From the cell containing the given text, extract its center point as (X, Y) coordinate. 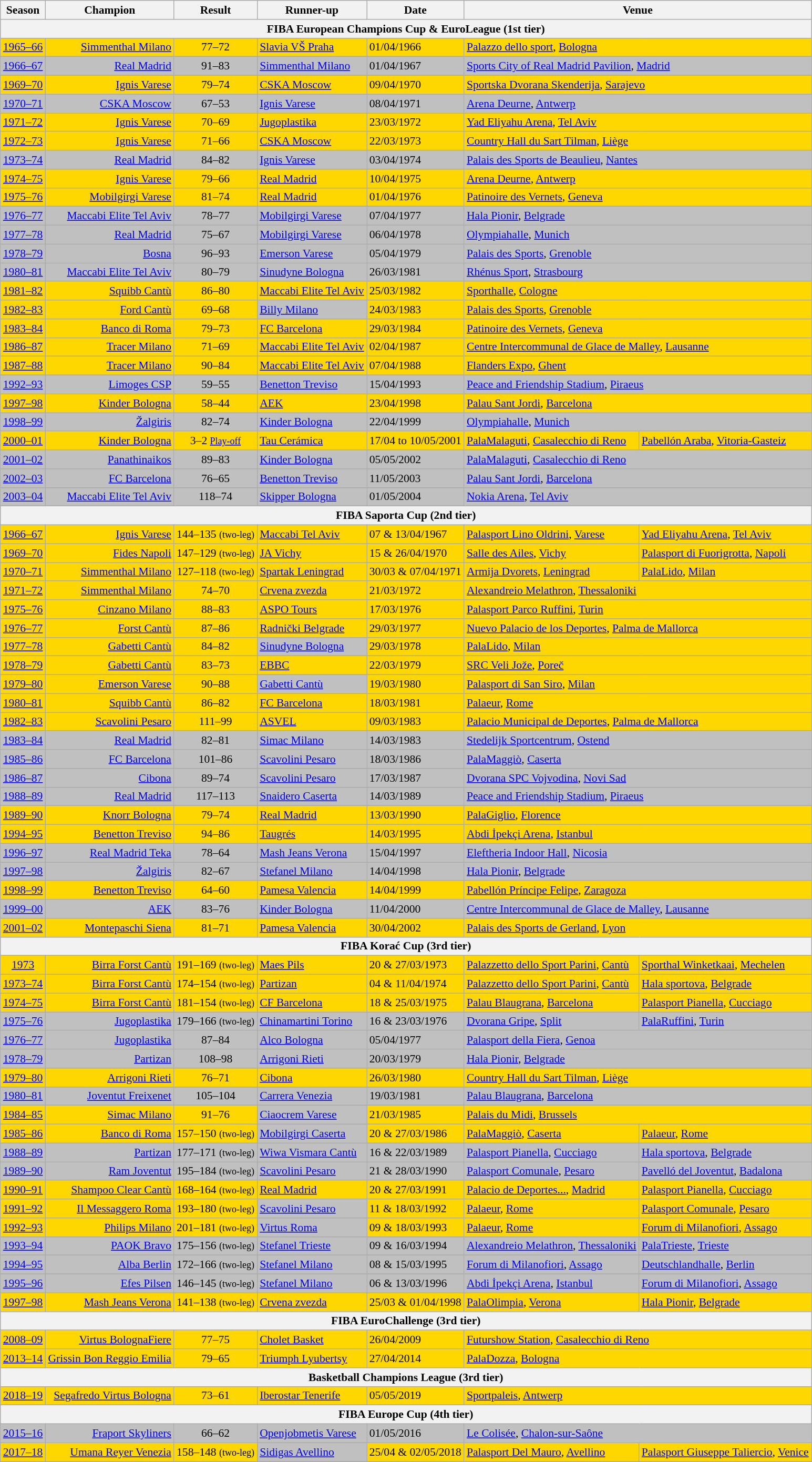
Rhénus Sport, Strasbourg (638, 272)
81–71 (215, 928)
Flanders Expo, Ghent (638, 366)
91–76 (215, 1115)
Bosna (109, 253)
Pabellón Príncipe Felipe, Zaragoza (638, 891)
82–74 (215, 422)
05/05/2002 (415, 459)
27/04/2014 (415, 1358)
Maccabi Tel Aviv (312, 535)
22/03/1973 (415, 141)
58–44 (215, 403)
18 & 25/03/1975 (415, 1003)
22/04/1999 (415, 422)
Date (415, 10)
191–169 (two-leg) (215, 965)
195–184 (two-leg) (215, 1171)
Futurshow Station, Casalecchio di Reno (638, 1340)
81–74 (215, 197)
Palacio Municipal de Deportes, Palma de Mallorca (638, 722)
73–61 (215, 1396)
Ford Cantù (109, 310)
79–73 (215, 329)
Sports City of Real Madrid Pavilion, Madrid (638, 66)
20/03/1979 (415, 1059)
Wiwa Vismara Cantù (312, 1152)
179–166 (two-leg) (215, 1021)
Slavia VŠ Praha (312, 47)
19/03/1980 (415, 684)
Runner-up (312, 10)
Iberostar Tenerife (312, 1396)
Pabellón Araba, Vitoria-Gasteiz (725, 441)
Maes Pils (312, 965)
Mobilgirgi Caserta (312, 1134)
13/03/1990 (415, 815)
Triumph Lyubertsy (312, 1358)
FIBA Europe Cup (4th tier) (406, 1415)
78–77 (215, 216)
108–98 (215, 1059)
11/05/2003 (415, 478)
Montepaschi Siena (109, 928)
Limoges CSP (109, 385)
Snaidero Caserta (312, 796)
90–88 (215, 684)
17/03/1976 (415, 609)
83–73 (215, 666)
Nuevo Palacio de los Deportes, Palma de Mallorca (638, 628)
26/04/2009 (415, 1340)
21/03/1985 (415, 1115)
11 & 18/03/1992 (415, 1209)
ASVEL (312, 722)
147–129 (two-leg) (215, 553)
Palais des Sports de Gerland, Lyon (638, 928)
Result (215, 10)
01/04/1976 (415, 197)
Radnički Belgrade (312, 628)
1990–91 (23, 1190)
SRC Veli Jože, Poreč (638, 666)
01/05/2016 (415, 1434)
94–86 (215, 834)
30/04/2002 (415, 928)
88–83 (215, 609)
08 & 15/03/1995 (415, 1265)
Carrera Venezia (312, 1096)
Grissin Bon Reggio Emilia (109, 1358)
172–166 (two-leg) (215, 1265)
09 & 16/03/1994 (415, 1246)
29/03/1977 (415, 628)
2002–03 (23, 478)
05/05/2019 (415, 1396)
Venue (638, 10)
75–67 (215, 235)
Alco Bologna (312, 1040)
91–83 (215, 66)
Fides Napoli (109, 553)
70–69 (215, 122)
26/03/1981 (415, 272)
04 & 11/04/1974 (415, 984)
PAOK Bravo (109, 1246)
11/04/2000 (415, 909)
1991–92 (23, 1209)
Skipper Bologna (312, 497)
1987–88 (23, 366)
16 & 23/03/1976 (415, 1021)
FIBA Saporta Cup (2nd tier) (406, 516)
Openjobmetis Varese (312, 1434)
3–2 Play-off (215, 441)
Palasport Lino Oldrini, Varese (552, 535)
20 & 27/03/1973 (415, 965)
18/03/1986 (415, 759)
1981–82 (23, 291)
09/03/1983 (415, 722)
201–181 (two-leg) (215, 1228)
Palasport Del Mauro, Avellino (552, 1452)
06/04/1978 (415, 235)
Stedelijk Sportcentrum, Ostend (638, 741)
Nokia Arena, Tel Aviv (638, 497)
Ram Joventut (109, 1171)
Sportska Dvorana Skenderija, Sarajevo (638, 85)
141–138 (two-leg) (215, 1302)
2015–16 (23, 1434)
Salle des Ailes, Vichy (552, 553)
03/04/1974 (415, 160)
Real Madrid Teka (109, 853)
FIBA Korać Cup (3rd tier) (406, 946)
Palasport della Fiera, Genoa (638, 1040)
PalaGiglio, Florence (638, 815)
87–86 (215, 628)
Joventut Freixenet (109, 1096)
07/04/1988 (415, 366)
118–74 (215, 497)
71–66 (215, 141)
PalaOlimpia, Verona (552, 1302)
1995–96 (23, 1284)
158–148 (two-leg) (215, 1452)
77–75 (215, 1340)
Ciaocrem Varese (312, 1115)
Tau Cerámica (312, 441)
15/04/1997 (415, 853)
14/04/1999 (415, 891)
25/04 & 02/05/2018 (415, 1452)
30/03 & 07/04/1971 (415, 572)
Palais des Sports de Beaulieu, Nantes (638, 160)
Cholet Basket (312, 1340)
20 & 27/03/1991 (415, 1190)
Stefanel Trieste (312, 1246)
193–180 (two-leg) (215, 1209)
74–70 (215, 591)
10/04/1975 (415, 179)
25/03 & 01/04/1998 (415, 1302)
Season (23, 10)
101–86 (215, 759)
181–154 (two-leg) (215, 1003)
Palais du Midi, Brussels (638, 1115)
Taugrés (312, 834)
Chinamartini Torino (312, 1021)
89–83 (215, 459)
66–62 (215, 1434)
08/04/1971 (415, 104)
Alba Berlin (109, 1265)
Segafredo Virtus Bologna (109, 1396)
29/03/1978 (415, 647)
09/04/1970 (415, 85)
14/04/1998 (415, 872)
1973 (23, 965)
CF Barcelona (312, 1003)
79–65 (215, 1358)
86–82 (215, 703)
Pavelló del Joventut, Badalona (725, 1171)
07 & 13/04/1967 (415, 535)
Sidigas Avellino (312, 1452)
1984–85 (23, 1115)
174–154 (two-leg) (215, 984)
80–79 (215, 272)
Panathinaikos (109, 459)
14/03/1995 (415, 834)
Basketball Champions League (3rd tier) (406, 1377)
76–65 (215, 478)
18/03/1981 (415, 703)
24/03/1983 (415, 310)
Billy Milano (312, 310)
FIBA European Champions Cup & EuroLeague (1st tier) (406, 29)
EBBC (312, 666)
Virtus BolognaFiere (109, 1340)
Eleftheria Indoor Hall, Nicosia (638, 853)
2003–04 (23, 497)
29/03/1984 (415, 329)
82–81 (215, 741)
09 & 18/03/1993 (415, 1228)
05/04/1977 (415, 1040)
76–71 (215, 1078)
22/03/1979 (415, 666)
2000–01 (23, 441)
Philips Milano (109, 1228)
16 & 22/03/1989 (415, 1152)
Palasport Parco Ruffini, Turin (638, 609)
14/03/1989 (415, 796)
2008–09 (23, 1340)
01/04/1966 (415, 47)
1993–94 (23, 1246)
20 & 27/03/1986 (415, 1134)
157–150 (two-leg) (215, 1134)
146–145 (two-leg) (215, 1284)
64–60 (215, 891)
26/03/1980 (415, 1078)
14/03/1983 (415, 741)
Efes Pilsen (109, 1284)
77–72 (215, 47)
05/04/1979 (415, 253)
2017–18 (23, 1452)
144–135 (two-leg) (215, 535)
Il Messaggero Roma (109, 1209)
Cinzano Milano (109, 609)
87–84 (215, 1040)
01/05/2004 (415, 497)
127–118 (two-leg) (215, 572)
Deutschlandhalle, Berlin (725, 1265)
Palasport di Fuorigrotta, Napoli (725, 553)
Palasport di San Siro, Milan (638, 684)
69–68 (215, 310)
JA Vichy (312, 553)
Fraport Skyliners (109, 1434)
59–55 (215, 385)
111–99 (215, 722)
15 & 26/04/1970 (415, 553)
Dvorana Gripe, Split (552, 1021)
PalaDozza, Bologna (638, 1358)
17/04 to 10/05/2001 (415, 441)
79–66 (215, 179)
1996–97 (23, 853)
2018–19 (23, 1396)
83–76 (215, 909)
19/03/1981 (415, 1096)
1999–00 (23, 909)
21/03/1972 (415, 591)
117–113 (215, 796)
Palasport Giuseppe Taliercio, Venice (725, 1452)
177–171 (two-leg) (215, 1152)
PalaTrieste, Trieste (725, 1246)
1965–66 (23, 47)
PalaRuffini, Turin (725, 1021)
15/04/1993 (415, 385)
86–80 (215, 291)
Armija Dvorets, Leningrad (552, 572)
Shampoo Clear Cantù (109, 1190)
Forst Cantù (109, 628)
Sporthalle, Cologne (638, 291)
67–53 (215, 104)
21 & 28/03/1990 (415, 1171)
1972–73 (23, 141)
Sportpaleis, Antwerp (638, 1396)
Dvorana SPC Vojvodina, Novi Sad (638, 778)
Palazzo dello sport, Bologna (638, 47)
Champion (109, 10)
82–67 (215, 872)
96–93 (215, 253)
2013–14 (23, 1358)
Spartak Leningrad (312, 572)
ASPO Tours (312, 609)
FIBA EuroChallenge (3rd tier) (406, 1321)
25/03/1982 (415, 291)
07/04/1977 (415, 216)
71–69 (215, 347)
Le Colisée, Chalon-sur-Saône (638, 1434)
89–74 (215, 778)
17/03/1987 (415, 778)
23/04/1998 (415, 403)
Virtus Roma (312, 1228)
Knorr Bologna (109, 815)
01/04/1967 (415, 66)
105–104 (215, 1096)
168–164 (two-leg) (215, 1190)
175–156 (two-leg) (215, 1246)
Palacio de Deportes..., Madrid (552, 1190)
23/03/1972 (415, 122)
Sporthal Winketkaai, Mechelen (725, 965)
90–84 (215, 366)
02/04/1987 (415, 347)
78–64 (215, 853)
Umana Reyer Venezia (109, 1452)
06 & 13/03/1996 (415, 1284)
